Detect which cell encompasses the target text, then output its [x, y] center coordinate. 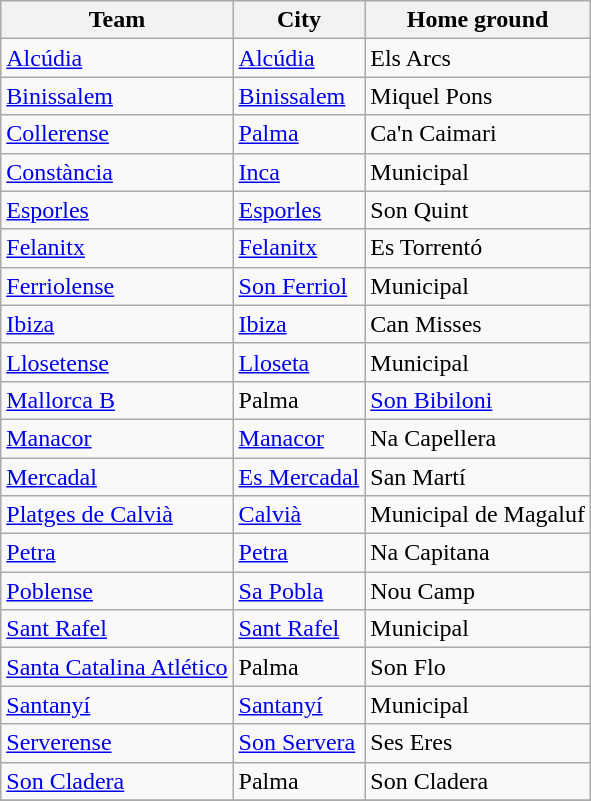
Miquel Pons [478, 96]
Municipal de Magaluf [478, 515]
Mallorca B [117, 400]
Son Flo [478, 667]
Lloseta [299, 362]
Can Misses [478, 324]
Sa Pobla [299, 591]
Constància [117, 172]
Santa Catalina Atlético [117, 667]
Ferriolense [117, 286]
Mercadal [117, 477]
Son Servera [299, 743]
Ses Eres [478, 743]
Collerense [117, 134]
Poblense [117, 591]
Son Ferriol [299, 286]
Serverense [117, 743]
San Martí [478, 477]
Ca'n Caimari [478, 134]
Calvià [299, 515]
Els Arcs [478, 58]
Es Torrentó [478, 248]
Nou Camp [478, 591]
Inca [299, 172]
Na Capitana [478, 553]
Son Bibiloni [478, 400]
Llosetense [117, 362]
Es Mercadal [299, 477]
Son Quint [478, 210]
Na Capellera [478, 438]
Home ground [478, 20]
City [299, 20]
Platges de Calvià [117, 515]
Team [117, 20]
